Return (x, y) of the center of cell containing provided text 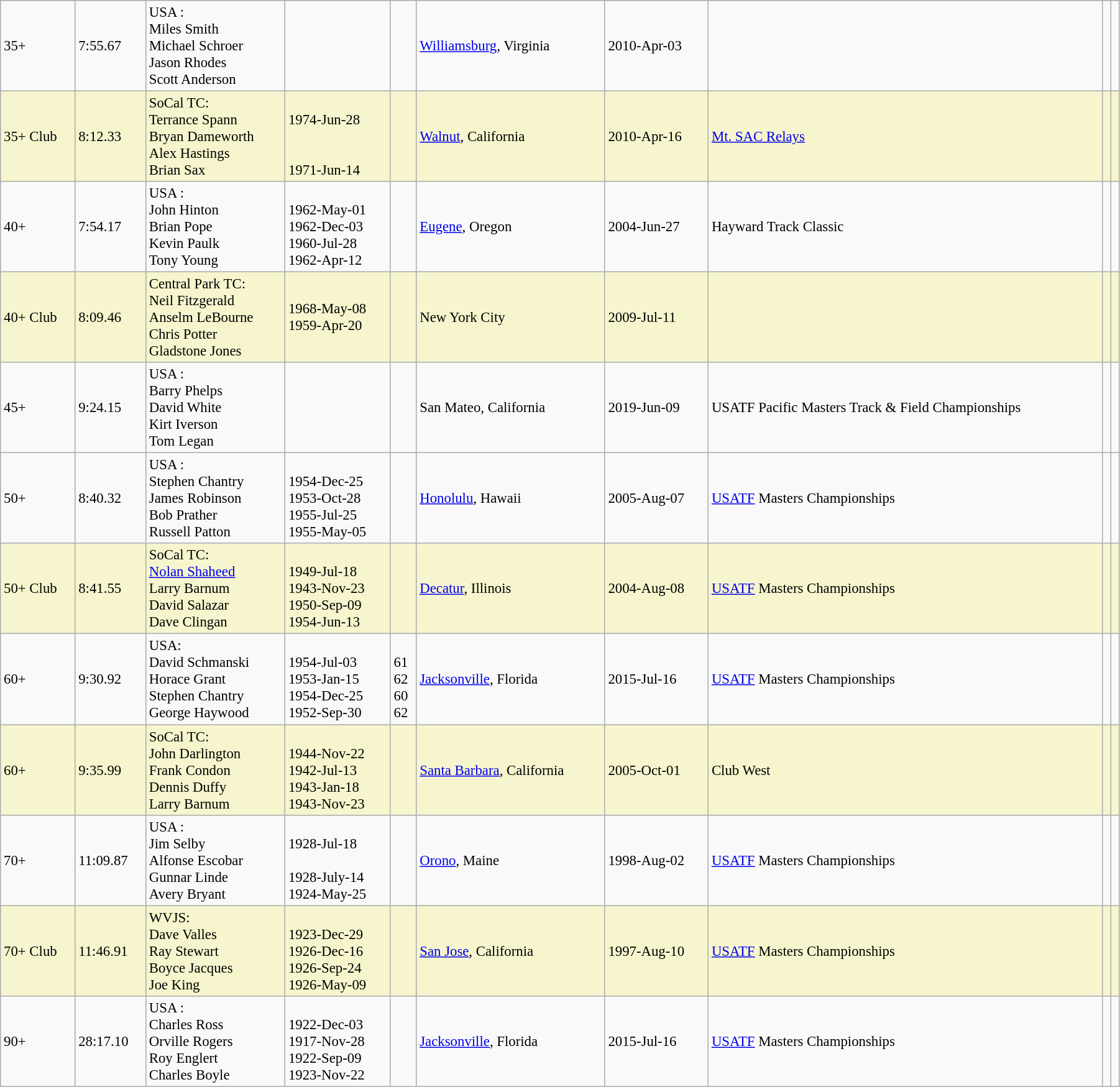
1928-Jul-181928-July-141924-May-25 (338, 860)
Central Park TC:Neil FitzgeraldAnselm LeBourneChris PotterGladstone Jones (215, 318)
2005-Aug-07 (656, 498)
28:17.10 (111, 1041)
8:40.32 (111, 498)
SoCal TC:Nolan ShaheedLarry BarnumDavid SalazarDave Clingan (215, 589)
2005-Oct-01 (656, 770)
USA :Miles SmithMichael SchroerJason RhodesScott Anderson (215, 46)
Decatur, Illinois (511, 589)
SoCal TC:John DarlingtonFrank CondonDennis DuffyLarry Barnum (215, 770)
Eugene, Oregon (511, 227)
50+ (38, 498)
8:09.46 (111, 318)
Hayward Track Classic (906, 227)
11:46.91 (111, 951)
11:09.87 (111, 860)
40+ (38, 227)
61626062 (403, 679)
USA :John HintonBrian PopeKevin PaulkTony Young (215, 227)
2009-Jul-11 (656, 318)
9:30.92 (111, 679)
Orono, Maine (511, 860)
WVJS:Dave VallesRay StewartBoyce JacquesJoe King (215, 951)
Santa Barbara, California (511, 770)
Williamsburg, Virginia (511, 46)
USA:David SchmanskiHorace GrantStephen ChantryGeorge Haywood (215, 679)
San Jose, California (511, 951)
1974-Jun-281971-Jun-14 (338, 137)
8:12.33 (111, 137)
USA :Jim SelbyAlfonse EscobarGunnar LindeAvery Bryant (215, 860)
7:54.17 (111, 227)
2019-Jun-09 (656, 408)
New York City (511, 318)
SoCal TC:Terrance SpannBryan DameworthAlex HastingsBrian Sax (215, 137)
2004-Aug-08 (656, 589)
40+ Club (38, 318)
USA :Stephen ChantryJames RobinsonBob PratherRussell Patton (215, 498)
7:55.67 (111, 46)
70+ Club (38, 951)
1998-Aug-02 (656, 860)
1949-Jul-181943-Nov-231950-Sep-091954-Jun-13 (338, 589)
35+ (38, 46)
USA :Barry PhelpsDavid WhiteKirt IversonTom Legan (215, 408)
9:35.99 (111, 770)
90+ (38, 1041)
USA :Charles RossOrville RogersRoy EnglertCharles Boyle (215, 1041)
9:24.15 (111, 408)
Walnut, California (511, 137)
2010-Apr-03 (656, 46)
35+ Club (38, 137)
45+ (38, 408)
2004-Jun-27 (656, 227)
8:41.55 (111, 589)
Mt. SAC Relays (906, 137)
1922-Dec-031917-Nov-281922-Sep-091923-Nov-22 (338, 1041)
1954-Dec-251953-Oct-281955-Jul-251955-May-05 (338, 498)
70+ (38, 860)
1997-Aug-10 (656, 951)
50+ Club (38, 589)
1968-May-081959-Apr-20 (338, 318)
1944-Nov-221942-Jul-131943-Jan-181943-Nov-23 (338, 770)
1962-May-011962-Dec-031960-Jul-281962-Apr-12 (338, 227)
Club West (906, 770)
San Mateo, California (511, 408)
1954-Jul-031953-Jan-151954-Dec-251952-Sep-30 (338, 679)
2010-Apr-16 (656, 137)
1923-Dec-291926-Dec-161926-Sep-241926-May-09 (338, 951)
USATF Pacific Masters Track & Field Championships (906, 408)
Honolulu, Hawaii (511, 498)
